For the text-containing cell, return its midpoint in [X, Y] coordinate format. 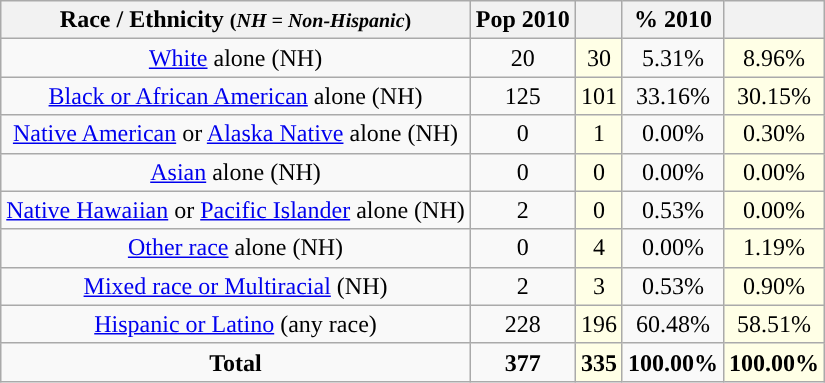
0.30% [774, 134]
Asian alone (NH) [236, 172]
8.96% [774, 58]
3 [598, 286]
30.15% [774, 96]
20 [522, 58]
0.90% [774, 286]
% 2010 [672, 20]
335 [598, 362]
Native Hawaiian or Pacific Islander alone (NH) [236, 210]
Other race alone (NH) [236, 248]
228 [522, 324]
White alone (NH) [236, 58]
Native American or Alaska Native alone (NH) [236, 134]
1.19% [774, 248]
60.48% [672, 324]
1 [598, 134]
Black or African American alone (NH) [236, 96]
30 [598, 58]
5.31% [672, 58]
Mixed race or Multiracial (NH) [236, 286]
Hispanic or Latino (any race) [236, 324]
Pop 2010 [522, 20]
58.51% [774, 324]
Race / Ethnicity (NH = Non-Hispanic) [236, 20]
4 [598, 248]
196 [598, 324]
33.16% [672, 96]
377 [522, 362]
Total [236, 362]
125 [522, 96]
101 [598, 96]
